Return the [x, y] coordinate for the center point of the cell that contains the specified text.  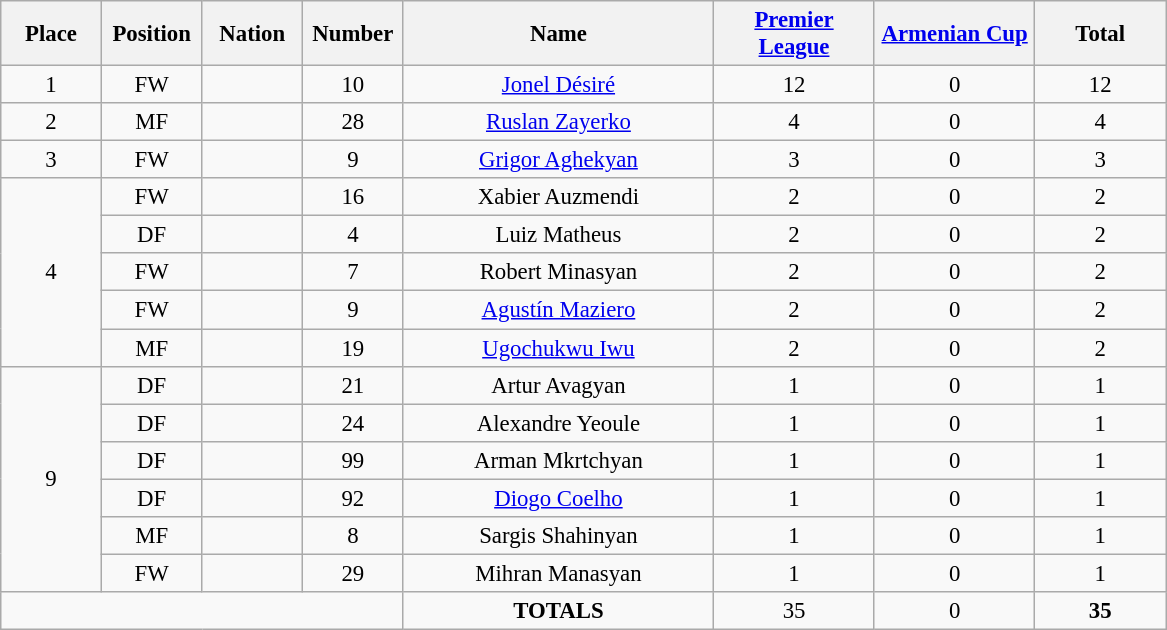
10 [354, 85]
Xabier Auzmendi [558, 197]
Robert Minasyan [558, 273]
19 [354, 348]
Position [152, 34]
Place [52, 34]
Number [354, 34]
Total [1100, 34]
TOTALS [558, 611]
Luiz Matheus [558, 235]
Ugochukwu Iwu [558, 348]
21 [354, 385]
Nation [252, 34]
7 [354, 273]
24 [354, 423]
Sargis Shahinyan [558, 536]
99 [354, 460]
Name [558, 34]
Armenian Cup [954, 34]
Grigor Aghekyan [558, 160]
Premier League [794, 34]
Artur Avagyan [558, 385]
Jonel Désiré [558, 85]
8 [354, 536]
Agustín Maziero [558, 310]
Arman Mkrtchyan [558, 460]
Alexandre Yeoule [558, 423]
29 [354, 573]
16 [354, 197]
92 [354, 498]
28 [354, 122]
Mihran Manasyan [558, 573]
Diogo Coelho [558, 498]
Ruslan Zayerko [558, 122]
